Search for the cell housing the specified text and yield its [x, y] center coordinate. 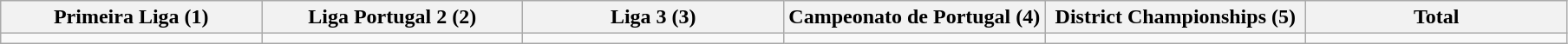
Liga 3 (3) [654, 17]
Campeonato de Portugal (4) [914, 17]
Liga Portugal 2 (2) [392, 17]
Total [1436, 17]
Primeira Liga (1) [132, 17]
District Championships (5) [1176, 17]
